Provide the (x, y) coordinate of the cell's center where the given text is located.  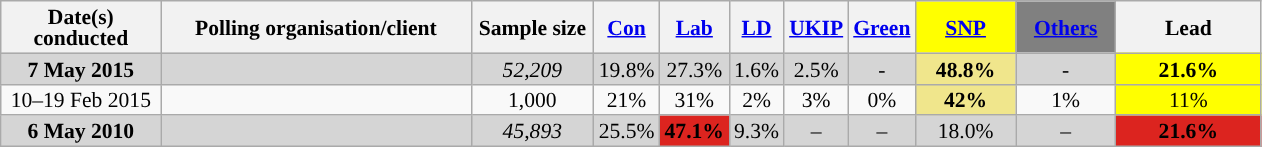
Sample size (532, 27)
27.3% (694, 68)
19.8% (627, 68)
2.5% (816, 68)
0% (882, 100)
31% (694, 100)
52,209 (532, 68)
10–19 Feb 2015 (81, 100)
45,893 (532, 132)
18.0% (965, 132)
Others (1066, 27)
UKIP (816, 27)
Lead (1188, 27)
3% (816, 100)
Lab (694, 27)
11% (1188, 100)
47.1% (694, 132)
6 May 2010 (81, 132)
Green (882, 27)
1.6% (756, 68)
Polling organisation/client (316, 27)
1% (1066, 100)
21% (627, 100)
SNP (965, 27)
LD (756, 27)
7 May 2015 (81, 68)
9.3% (756, 132)
Con (627, 27)
48.8% (965, 68)
1,000 (532, 100)
Date(s)conducted (81, 27)
2% (756, 100)
25.5% (627, 132)
42% (965, 100)
